Return the (X, Y) coordinate for the center point of the cell that contains the specified text.  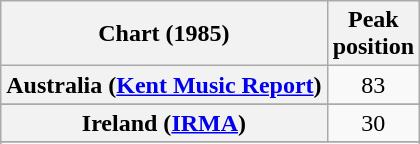
83 (373, 85)
Ireland (IRMA) (164, 123)
Chart (1985) (164, 34)
30 (373, 123)
Australia (Kent Music Report) (164, 85)
Peakposition (373, 34)
